Find where the given text appears and provide that cell's center as (X, Y) coordinate. 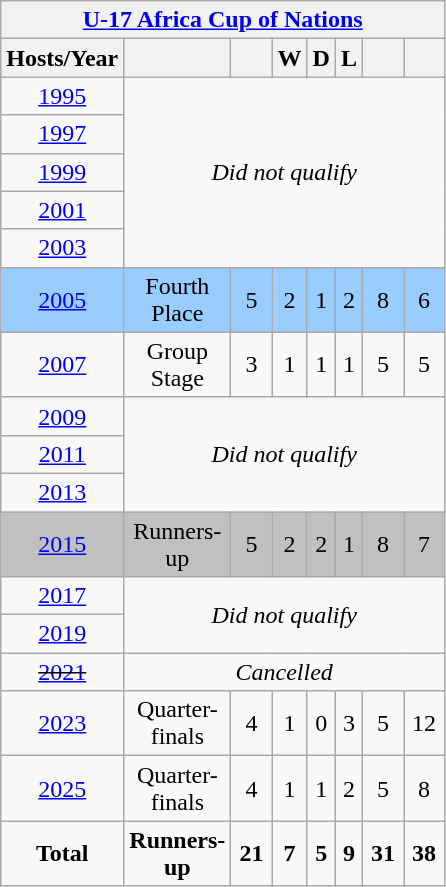
Fourth Place (178, 300)
Hosts/Year (62, 58)
2005 (62, 300)
0 (321, 724)
31 (382, 854)
38 (424, 854)
6 (424, 300)
2015 (62, 544)
1995 (62, 96)
Group Stage (178, 364)
2013 (62, 492)
2003 (62, 248)
2021 (62, 672)
1997 (62, 134)
2017 (62, 596)
2025 (62, 788)
L (348, 58)
2009 (62, 416)
9 (348, 854)
W (290, 58)
D (321, 58)
21 (252, 854)
12 (424, 724)
1999 (62, 172)
Total (62, 854)
2023 (62, 724)
2007 (62, 364)
Cancelled (284, 672)
2011 (62, 454)
2001 (62, 210)
2019 (62, 634)
U-17 Africa Cup of Nations (223, 20)
